Determine the [X, Y] coordinate at the center of the cell enclosing the given text.  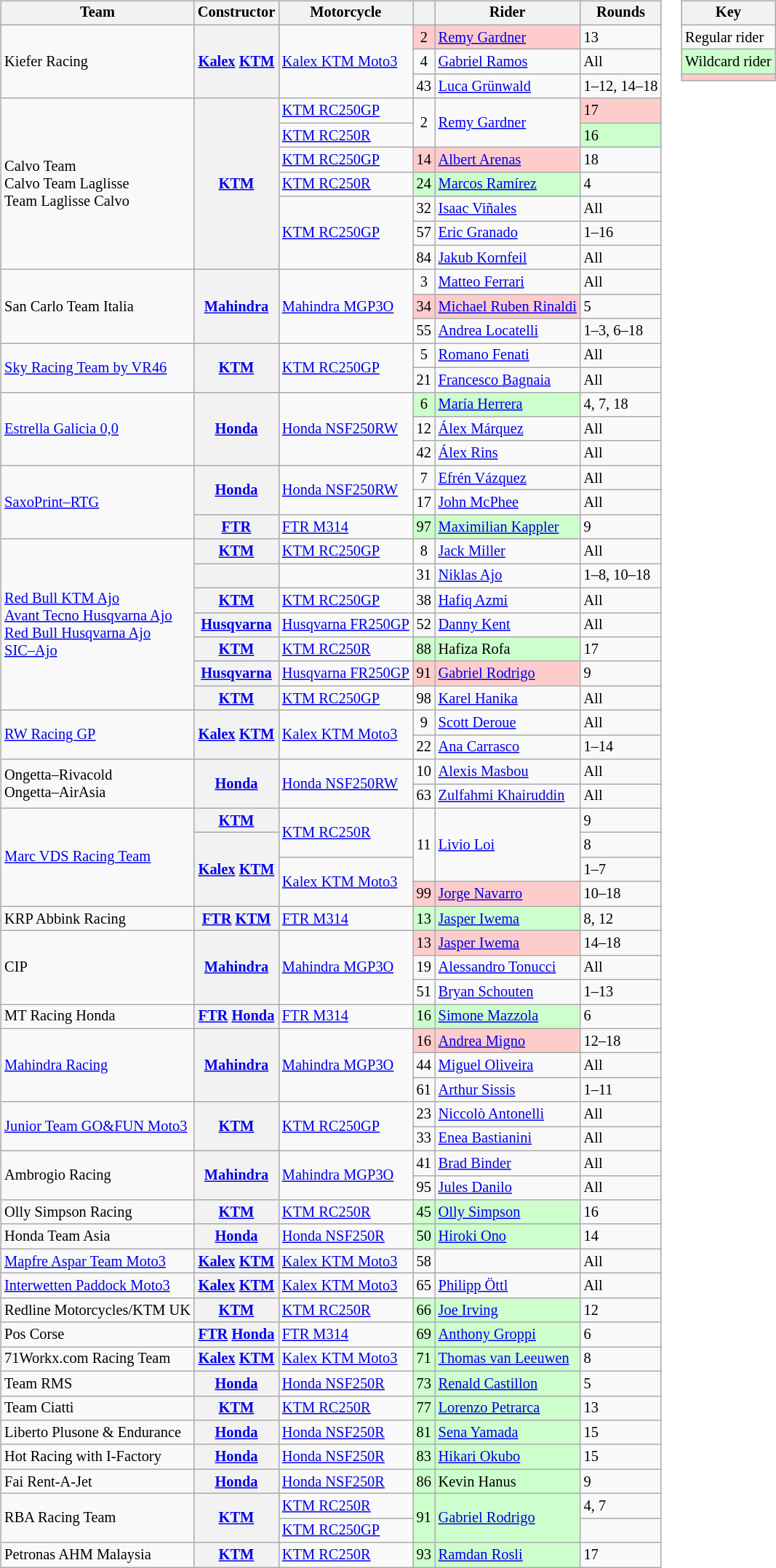
Estrella Galicia 0,0 [97, 429]
Brad Binder [508, 1163]
Romano Fenati [508, 356]
98 [424, 698]
Karel Hanika [508, 698]
61 [424, 1090]
Miguel Oliveira [508, 1065]
Honda Team Asia [97, 1236]
57 [424, 233]
Jorge Navarro [508, 894]
83 [424, 1457]
Rounds [621, 13]
10 [424, 772]
44 [424, 1065]
MT Racing Honda [97, 1017]
Marcos Ramírez [508, 184]
Niklas Ajo [508, 576]
Michael Ruben Rinaldi [508, 307]
86 [424, 1481]
Regular rider [728, 37]
Álex Márquez [508, 429]
69 [424, 1335]
San Carlo Team Italia [97, 307]
73 [424, 1383]
81 [424, 1433]
10–18 [621, 894]
Eric Granado [508, 233]
Lorenzo Petrarca [508, 1408]
Gabriel Ramos [508, 62]
Olly Simpson [508, 1212]
Pos Corse [97, 1335]
65 [424, 1286]
RBA Racing Team [97, 1519]
RW Racing GP [97, 735]
Scott Deroue [508, 723]
1–16 [621, 233]
21 [424, 380]
71 [424, 1359]
8, 12 [621, 919]
FTR KTM [236, 919]
50 [424, 1236]
Hafiq Azmi [508, 600]
Alessandro Tonucci [508, 967]
Kiefer Racing [97, 61]
KRP Abbink Racing [97, 919]
Motorcycle [346, 13]
Wildcard rider [728, 62]
Olly Simpson Racing [97, 1212]
Andrea Locatelli [508, 331]
18 [621, 160]
99 [424, 894]
1–12, 14–18 [621, 87]
Liberto Plusone & Endurance [97, 1433]
58 [424, 1261]
32 [424, 209]
Junior Team GO&FUN Moto3 [97, 1126]
1–3, 6–18 [621, 331]
Maximilian Kappler [508, 527]
1–8, 10–18 [621, 576]
95 [424, 1188]
24 [424, 184]
14–18 [621, 943]
88 [424, 649]
Álex Rins [508, 453]
Sena Yamada [508, 1433]
31 [424, 576]
77 [424, 1408]
4, 7 [621, 1506]
38 [424, 600]
Andrea Migno [508, 1041]
Mapfre Aspar Team Moto3 [97, 1261]
19 [424, 967]
51 [424, 992]
Danny Kent [508, 625]
Calvo Team Calvo Team Laglisse Team Laglisse Calvo [97, 184]
Team RMS [97, 1383]
11 [424, 845]
Livio Loi [508, 845]
Hafiza Rofa [508, 649]
Redline Motorcycles/KTM UK [97, 1310]
63 [424, 796]
Ambrogio Racing [97, 1175]
84 [424, 257]
SaxoPrint–RTG [97, 502]
Matteo Ferrari [508, 282]
22 [424, 747]
Renald Castillon [508, 1383]
66 [424, 1310]
45 [424, 1212]
1–7 [621, 870]
Niccolò Antonelli [508, 1114]
Anthony Groppi [508, 1335]
7 [424, 478]
CIP [97, 967]
93 [424, 1555]
Interwetten Paddock Moto3 [97, 1286]
55 [424, 331]
Ongetta–Rivacold Ongetta–AirAsia [97, 784]
1–13 [621, 992]
33 [424, 1139]
Ana Carrasco [508, 747]
Isaac Viñales [508, 209]
Marc VDS Racing Team [97, 857]
Enea Bastianini [508, 1139]
Efrén Vázquez [508, 478]
Alexis Masbou [508, 772]
Philipp Öttl [508, 1286]
34 [424, 307]
Thomas van Leeuwen [508, 1359]
Fai Rent-A-Jet [97, 1481]
Simone Mazzola [508, 1017]
Kevin Hanus [508, 1481]
Arthur Sissis [508, 1090]
41 [424, 1163]
1–14 [621, 747]
Sky Racing Team by VR46 [97, 368]
97 [424, 527]
John McPhee [508, 503]
52 [424, 625]
Jakub Kornfeil [508, 257]
Petronas AHM Malaysia [97, 1555]
Francesco Bagnaia [508, 380]
1–11 [621, 1090]
Jules Danilo [508, 1188]
71Workx.com Racing Team [97, 1359]
Albert Arenas [508, 160]
12–18 [621, 1041]
43 [424, 87]
Team Ciatti [97, 1408]
Constructor [236, 13]
23 [424, 1114]
Hikari Okubo [508, 1457]
Red Bull KTM Ajo Avant Tecno Husqvarna Ajo Red Bull Husqvarna Ajo SIC–Ajo [97, 625]
Hot Racing with I-Factory [97, 1457]
Key [728, 13]
María Herrera [508, 404]
Jack Miller [508, 551]
42 [424, 453]
Mahindra Racing [97, 1065]
Hiroki Ono [508, 1236]
Zulfahmi Khairuddin [508, 796]
FTR [236, 527]
Ramdan Rosli [508, 1555]
Joe Irving [508, 1310]
Team [97, 13]
Luca Grünwald [508, 87]
3 [424, 282]
4, 7, 18 [621, 404]
Rider [508, 13]
Bryan Schouten [508, 992]
